Search for the cell housing the specified text and yield its [X, Y] center coordinate. 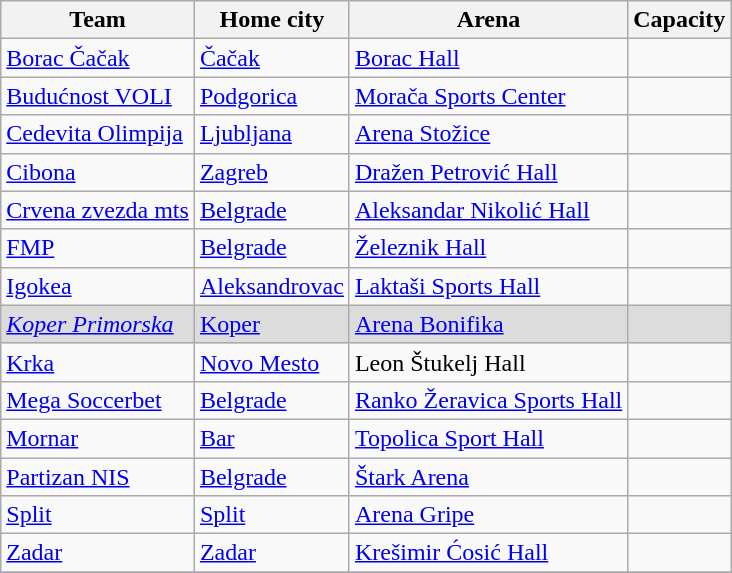
Aleksandar Nikolić Hall [488, 210]
Železnik Hall [488, 248]
Dražen Petrović Hall [488, 172]
Leon Štukelj Hall [488, 362]
Cedevita Olimpija [98, 134]
Koper [272, 324]
FMP [98, 248]
Koper Primorska [98, 324]
Laktaši Sports Hall [488, 286]
Team [98, 20]
Cibona [98, 172]
Capacity [680, 20]
Podgorica [272, 96]
Ljubljana [272, 134]
Partizan NIS [98, 477]
Čačak [272, 58]
Borac Čačak [98, 58]
Budućnost VOLI [98, 96]
Bar [272, 438]
Ranko Žeravica Sports Hall [488, 400]
Štark Arena [488, 477]
Arena Bonifika [488, 324]
Krka [98, 362]
Borac Hall [488, 58]
Topolica Sport Hall [488, 438]
Arena Stožice [488, 134]
Zagreb [272, 172]
Arena Gripe [488, 515]
Mornar [98, 438]
Morača Sports Center [488, 96]
Crvena zvezda mts [98, 210]
Novo Mesto [272, 362]
Arena [488, 20]
Igokea [98, 286]
Krešimir Ćosić Hall [488, 553]
Aleksandrovac [272, 286]
Home city [272, 20]
Mega Soccerbet [98, 400]
